From the cell containing the given text, extract its center point as (x, y) coordinate. 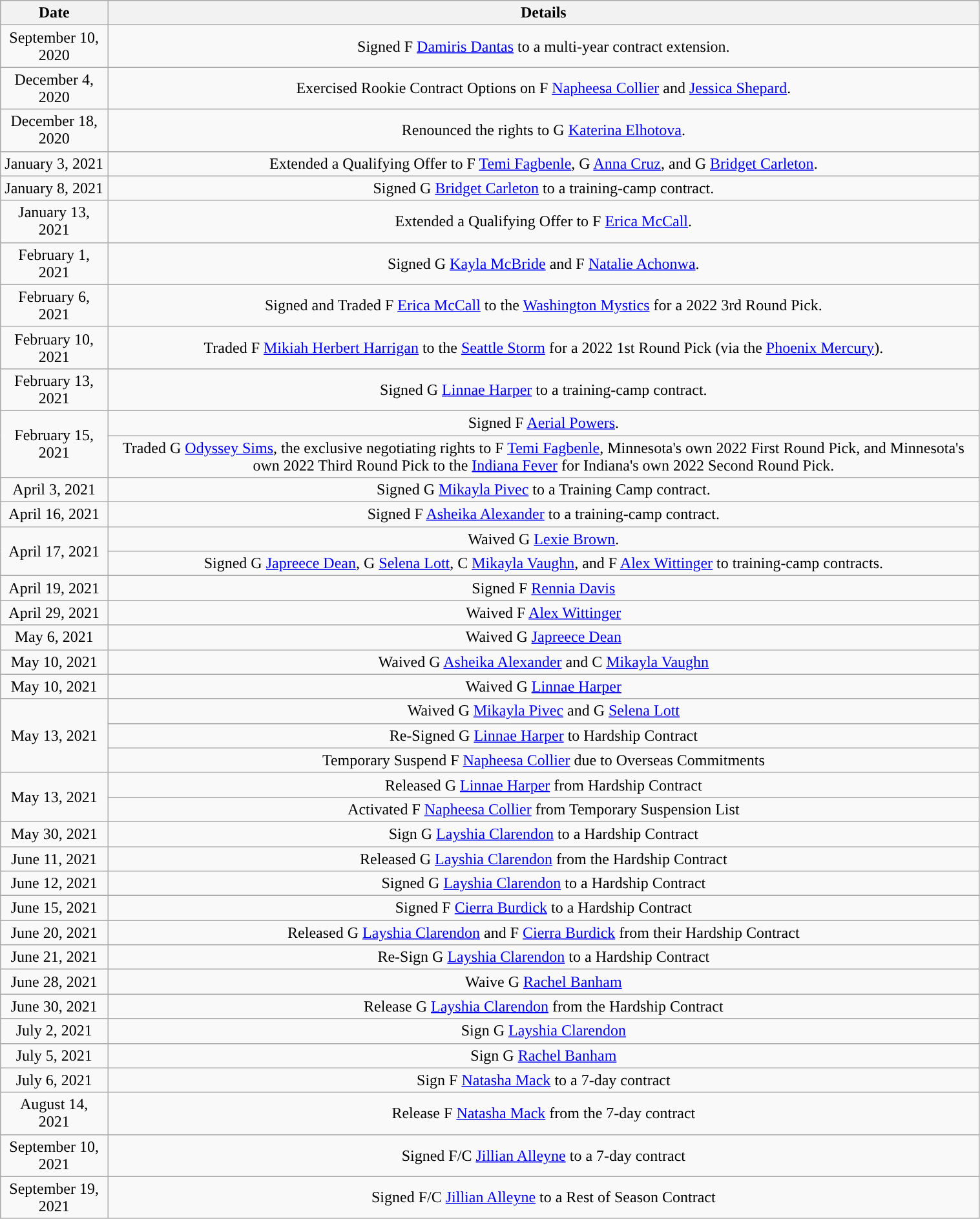
June 12, 2021 (54, 884)
Re-Sign G Layshia Clarendon to a Hardship Contract (544, 957)
June 30, 2021 (54, 1006)
Signed G Japreece Dean, G Selena Lott, C Mikayla Vaughn, and F Alex Wittinger to training-camp contracts. (544, 564)
Waived G Linnae Harper (544, 686)
Waived G Mikayla Pivec and G Selena Lott (544, 711)
May 30, 2021 (54, 834)
Signed G Mikayla Pivec to a Training Camp contract. (544, 490)
Signed F Asheika Alexander to a training-camp contract. (544, 514)
Date (54, 13)
Released G Layshia Clarendon and F Cierra Burdick from their Hardship Contract (544, 933)
Signed F/C Jillian Alleyne to a Rest of Season Contract (544, 1197)
June 20, 2021 (54, 933)
Extended a Qualifying Offer to F Temi Fagbenle, G Anna Cruz, and G Bridget Carleton. (544, 164)
April 29, 2021 (54, 613)
February 10, 2021 (54, 348)
December 4, 2020 (54, 88)
Signed G Bridget Carleton to a training-camp contract. (544, 188)
April 3, 2021 (54, 490)
Signed and Traded F Erica McCall to the Washington Mystics for a 2022 3rd Round Pick. (544, 305)
Signed F Rennia Davis (544, 588)
September 19, 2021 (54, 1197)
Waived G Asheika Alexander and C Mikayla Vaughn (544, 662)
Released G Layshia Clarendon from the Hardship Contract (544, 859)
July 5, 2021 (54, 1055)
April 16, 2021 (54, 514)
April 19, 2021 (54, 588)
April 17, 2021 (54, 551)
Details (544, 13)
Sign G Layshia Clarendon to a Hardship Contract (544, 834)
Signed F Damiris Dantas to a multi-year contract extension. (544, 47)
September 10, 2021 (54, 1156)
Signed G Linnae Harper to a training-camp contract. (544, 389)
Sign G Rachel Banham (544, 1055)
June 21, 2021 (54, 957)
Extended a Qualifying Offer to F Erica McCall. (544, 221)
July 2, 2021 (54, 1031)
Traded F Mikiah Herbert Harrigan to the Seattle Storm for a 2022 1st Round Pick (via the Phoenix Mercury). (544, 348)
Renounced the rights to G Katerina Elhotova. (544, 131)
January 3, 2021 (54, 164)
July 6, 2021 (54, 1080)
Sign G Layshia Clarendon (544, 1031)
June 28, 2021 (54, 982)
Waived G Lexie Brown. (544, 539)
Waive G Rachel Banham (544, 982)
June 15, 2021 (54, 908)
February 6, 2021 (54, 305)
February 15, 2021 (54, 443)
Released G Linnae Harper from Hardship Contract (544, 785)
Exercised Rookie Contract Options on F Napheesa Collier and Jessica Shepard. (544, 88)
May 6, 2021 (54, 637)
Sign F Natasha Mack to a 7-day contract (544, 1080)
June 11, 2021 (54, 859)
February 13, 2021 (54, 389)
September 10, 2020 (54, 47)
Re-Signed G Linnae Harper to Hardship Contract (544, 736)
Signed F/C Jillian Alleyne to a 7-day contract (544, 1156)
February 1, 2021 (54, 264)
Signed F Cierra Burdick to a Hardship Contract (544, 908)
Waived F Alex Wittinger (544, 613)
Waived G Japreece Dean (544, 637)
August 14, 2021 (54, 1113)
Activated F Napheesa Collier from Temporary Suspension List (544, 809)
Temporary Suspend F Napheesa Collier due to Overseas Commitments (544, 760)
January 8, 2021 (54, 188)
Signed G Kayla McBride and F Natalie Achonwa. (544, 264)
Release G Layshia Clarendon from the Hardship Contract (544, 1006)
Signed F Aerial Powers. (544, 423)
Signed G Layshia Clarendon to a Hardship Contract (544, 884)
December 18, 2020 (54, 131)
January 13, 2021 (54, 221)
Release F Natasha Mack from the 7-day contract (544, 1113)
